Determine the (X, Y) coordinate at the center of the cell enclosing the given text.  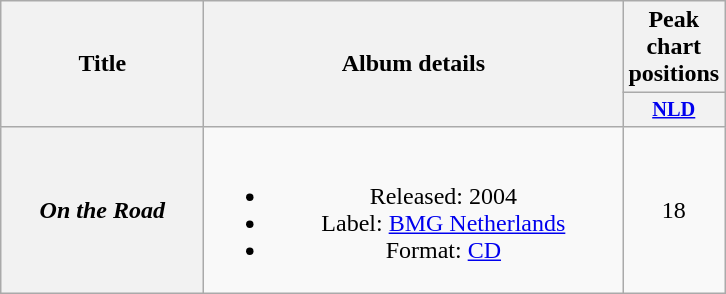
Title (102, 64)
Released: 2004Label: BMG NetherlandsFormat: CD (414, 210)
Album details (414, 64)
Peak chart positions (674, 47)
NLD (674, 110)
On the Road (102, 210)
18 (674, 210)
